Find where the given text appears and provide that cell's center as [X, Y] coordinate. 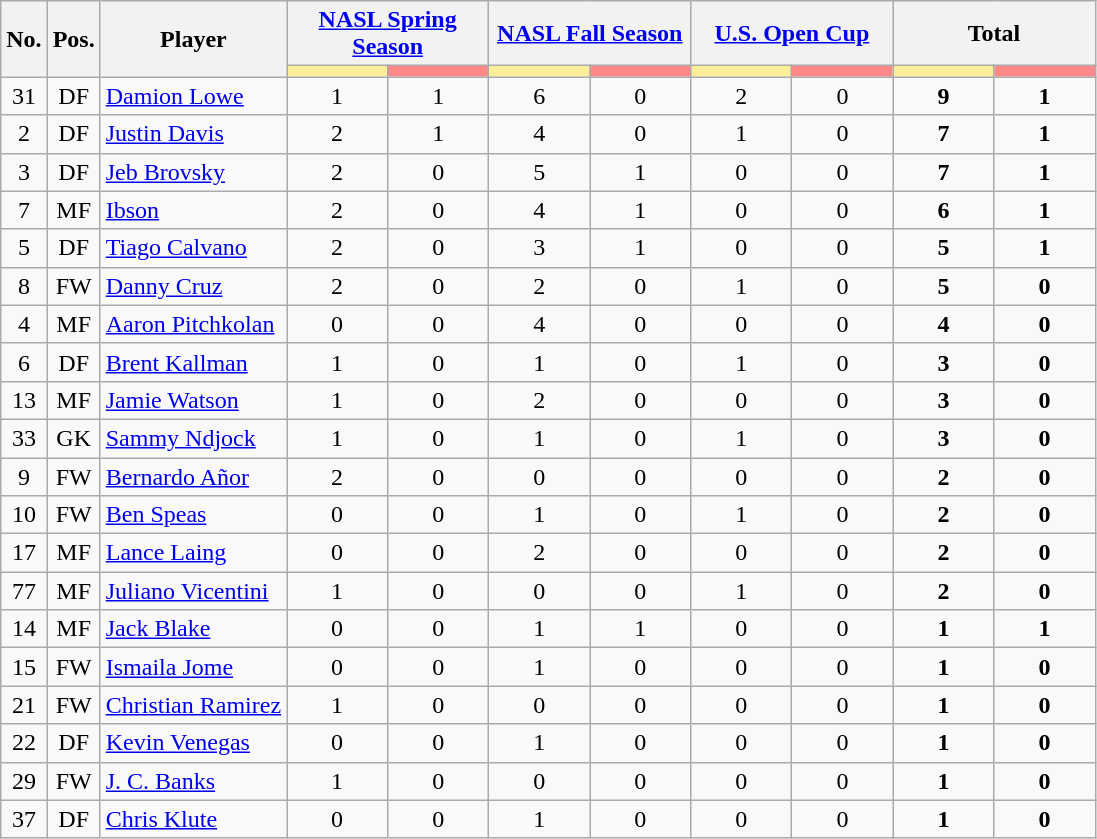
8 [24, 286]
Kevin Venegas [193, 743]
Ismaila Jome [193, 667]
Brent Kallman [193, 362]
14 [24, 629]
15 [24, 667]
Ibson [193, 210]
29 [24, 781]
Lance Laing [193, 553]
NASL Spring Season [388, 34]
Pos. [74, 39]
Bernardo Añor [193, 477]
37 [24, 819]
Ben Speas [193, 515]
GK [74, 438]
Danny Cruz [193, 286]
NASL Fall Season [590, 34]
17 [24, 553]
13 [24, 400]
77 [24, 591]
Christian Ramirez [193, 705]
31 [24, 96]
Jamie Watson [193, 400]
Justin Davis [193, 134]
Juliano Vicentini [193, 591]
No. [24, 39]
Aaron Pitchkolan [193, 324]
10 [24, 515]
21 [24, 705]
Sammy Ndjock [193, 438]
Chris Klute [193, 819]
Total [994, 34]
Jeb Brovsky [193, 172]
U.S. Open Cup [792, 34]
Damion Lowe [193, 96]
Tiago Calvano [193, 248]
33 [24, 438]
J. C. Banks [193, 781]
Jack Blake [193, 629]
Player [193, 39]
22 [24, 743]
